Return [X, Y] of the center of cell containing provided text 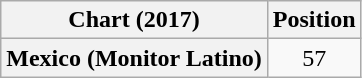
Position [314, 20]
Mexico (Monitor Latino) [134, 58]
57 [314, 58]
Chart (2017) [134, 20]
